From the cell containing the given text, extract its center point as [x, y] coordinate. 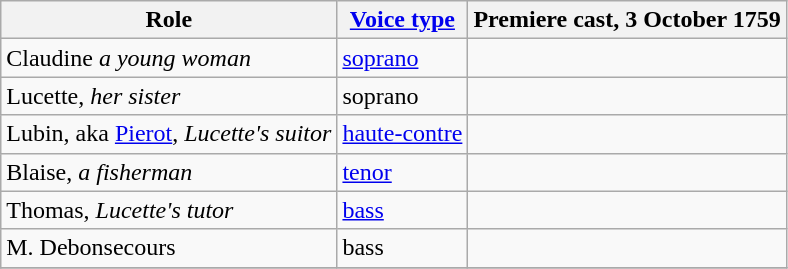
Lubin, aka Pierot, Lucette's suitor [169, 134]
Premiere cast, 3 October 1759 [627, 20]
tenor [402, 172]
Claudine a young woman [169, 58]
Thomas, Lucette's tutor [169, 210]
haute-contre [402, 134]
Lucette, her sister [169, 96]
Role [169, 20]
Blaise, a fisherman [169, 172]
M. Debonsecours [169, 248]
Voice type [402, 20]
